Provide the (X, Y) coordinate of the cell's center where the given text is located.  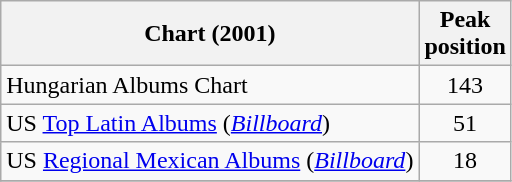
18 (465, 161)
US Top Latin Albums (Billboard) (210, 123)
Chart (2001) (210, 34)
Peakposition (465, 34)
US Regional Mexican Albums (Billboard) (210, 161)
143 (465, 85)
Hungarian Albums Chart (210, 85)
51 (465, 123)
